Detect which cell encompasses the target text, then output its (x, y) center coordinate. 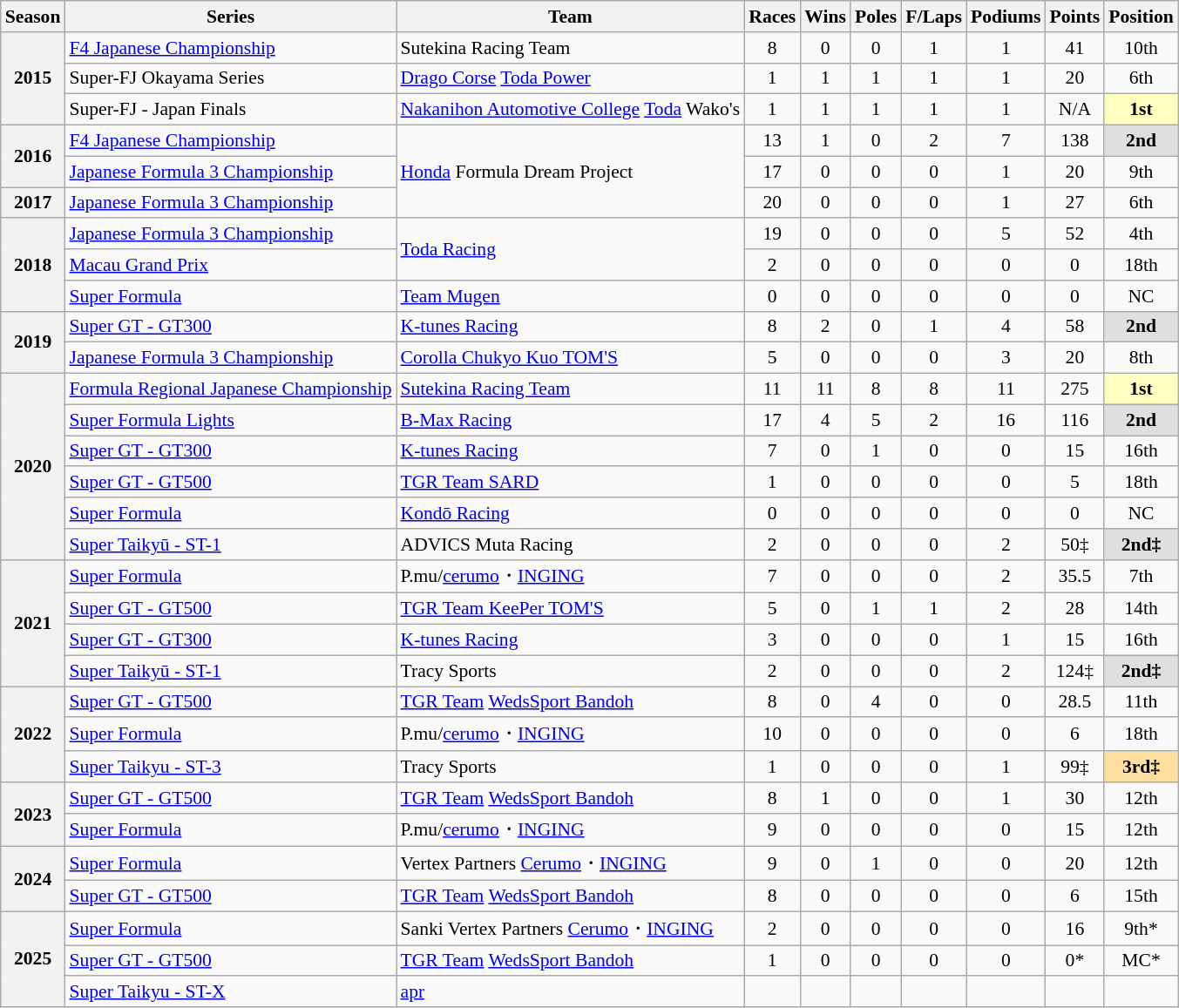
Formula Regional Japanese Championship (230, 389)
10 (772, 735)
41 (1075, 48)
4th (1141, 234)
124‡ (1075, 671)
116 (1075, 420)
TGR Team SARD (570, 483)
13 (772, 141)
Corolla Chukyo Kuo TOM'S (570, 358)
Super Formula Lights (230, 420)
14th (1141, 609)
58 (1075, 327)
0* (1075, 961)
Sanki Vertex Partners Cerumo・INGING (570, 929)
11th (1141, 702)
Poles (876, 17)
Super Taikyu - ST-3 (230, 767)
F/Laps (934, 17)
2022 (33, 734)
15th (1141, 896)
52 (1075, 234)
2016 (33, 157)
2024 (33, 879)
Points (1075, 17)
Kondō Racing (570, 513)
ADVICS Muta Racing (570, 545)
27 (1075, 203)
2018 (33, 265)
Season (33, 17)
TGR Team KeePer TOM'S (570, 609)
9th (1141, 172)
28.5 (1075, 702)
50‡ (1075, 545)
30 (1075, 798)
10th (1141, 48)
Super-FJ Okayama Series (230, 78)
Series (230, 17)
Macau Grand Prix (230, 265)
Team (570, 17)
Team Mugen (570, 296)
Super-FJ - Japan Finals (230, 110)
7th (1141, 577)
35.5 (1075, 577)
99‡ (1075, 767)
apr (570, 992)
Vertex Partners Cerumo・INGING (570, 864)
3rd‡ (1141, 767)
2017 (33, 203)
Wins (825, 17)
Position (1141, 17)
2021 (33, 623)
19 (772, 234)
Honda Formula Dream Project (570, 173)
Nakanihon Automotive College Toda Wako's (570, 110)
Toda Racing (570, 249)
2023 (33, 815)
Super Taikyu - ST-X (230, 992)
138 (1075, 141)
2019 (33, 342)
MC* (1141, 961)
28 (1075, 609)
Races (772, 17)
N/A (1075, 110)
9th* (1141, 929)
Drago Corse Toda Power (570, 78)
Podiums (1006, 17)
8th (1141, 358)
2025 (33, 959)
275 (1075, 389)
2015 (33, 78)
B-Max Racing (570, 420)
2020 (33, 467)
